Provide the [x, y] coordinate of the cell's center where the given text is located.  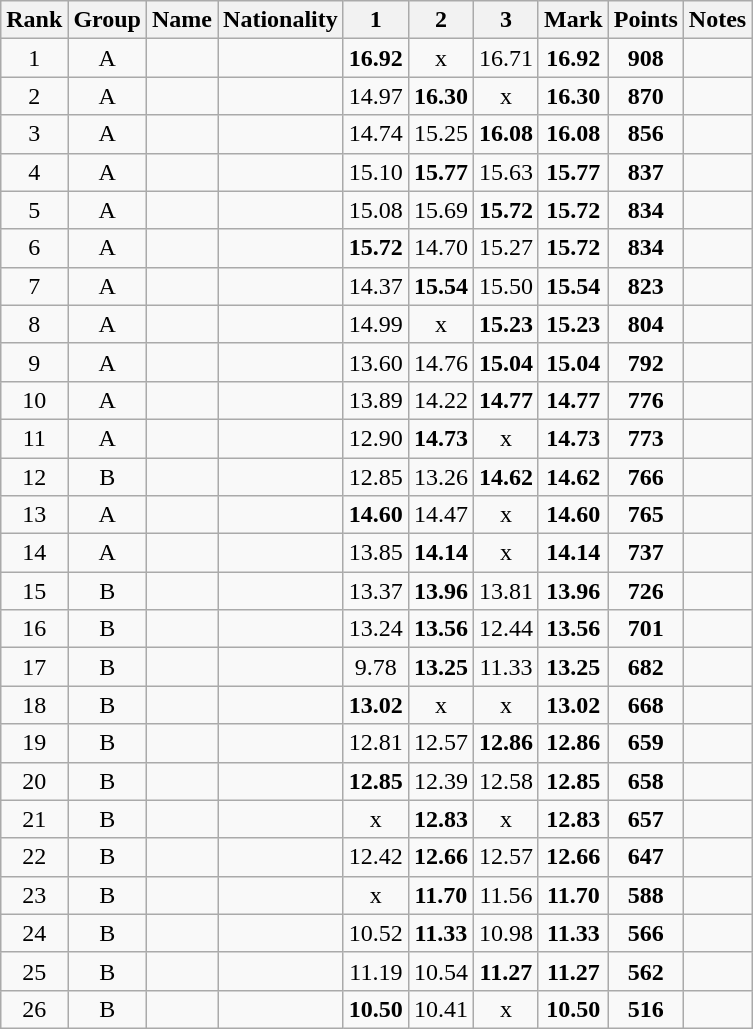
13.89 [376, 400]
16.71 [506, 58]
10.52 [376, 933]
659 [646, 743]
773 [646, 438]
870 [646, 96]
Points [646, 20]
12.90 [376, 438]
588 [646, 895]
14.99 [376, 324]
8 [34, 324]
516 [646, 1009]
14.22 [440, 400]
13.60 [376, 362]
17 [34, 667]
726 [646, 591]
837 [646, 172]
9 [34, 362]
12.39 [440, 781]
657 [646, 819]
5 [34, 210]
20 [34, 781]
13 [34, 515]
6 [34, 248]
766 [646, 477]
Name [182, 20]
14.74 [376, 134]
13.24 [376, 629]
765 [646, 515]
14.47 [440, 515]
19 [34, 743]
15.10 [376, 172]
22 [34, 857]
25 [34, 971]
668 [646, 705]
823 [646, 286]
12.44 [506, 629]
7 [34, 286]
26 [34, 1009]
Notes [717, 20]
4 [34, 172]
Rank [34, 20]
12.42 [376, 857]
15.27 [506, 248]
21 [34, 819]
908 [646, 58]
10 [34, 400]
12.58 [506, 781]
13.85 [376, 553]
16 [34, 629]
737 [646, 553]
10.98 [506, 933]
11.56 [506, 895]
15.69 [440, 210]
10.54 [440, 971]
9.78 [376, 667]
13.37 [376, 591]
776 [646, 400]
14.97 [376, 96]
15 [34, 591]
23 [34, 895]
14.70 [440, 248]
Nationality [281, 20]
Group [108, 20]
13.26 [440, 477]
10.41 [440, 1009]
24 [34, 933]
12.81 [376, 743]
647 [646, 857]
682 [646, 667]
15.25 [440, 134]
15.08 [376, 210]
11 [34, 438]
13.81 [506, 591]
14.37 [376, 286]
562 [646, 971]
792 [646, 362]
15.50 [506, 286]
856 [646, 134]
14 [34, 553]
11.19 [376, 971]
658 [646, 781]
Mark [573, 20]
15.63 [506, 172]
18 [34, 705]
566 [646, 933]
701 [646, 629]
14.76 [440, 362]
12 [34, 477]
804 [646, 324]
